Locate the cell with the specified text and output its [X, Y] center coordinate. 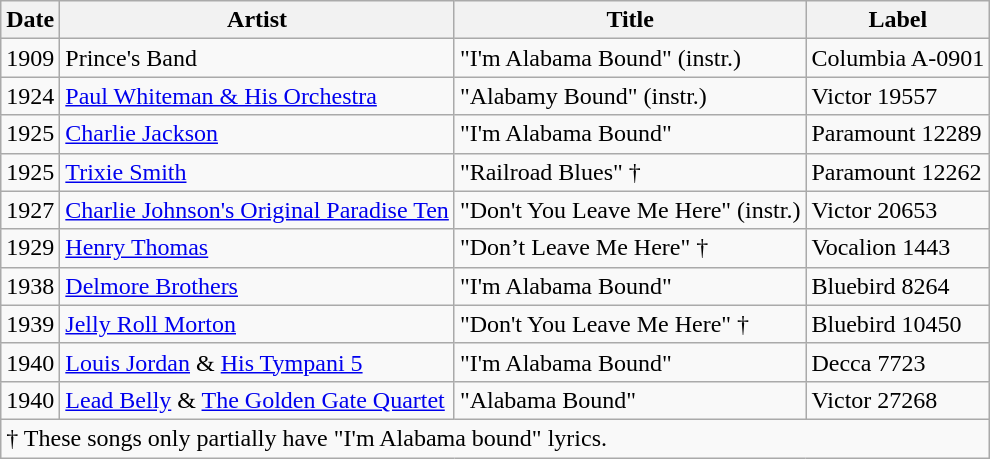
"Don't You Leave Me Here" (instr.) [630, 210]
Bluebird 8264 [898, 286]
1929 [30, 248]
Victor 20653 [898, 210]
Louis Jordan & His Tympani 5 [258, 362]
Delmore Brothers [258, 286]
1924 [30, 96]
Paul Whiteman & His Orchestra [258, 96]
"Don’t Leave Me Here" † [630, 248]
Paramount 12262 [898, 172]
Paramount 12289 [898, 134]
Victor 27268 [898, 400]
Decca 7723 [898, 362]
Prince's Band [258, 58]
"Alabama Bound" [630, 400]
Trixie Smith [258, 172]
Date [30, 20]
1927 [30, 210]
Jelly Roll Morton [258, 324]
Lead Belly & The Golden Gate Quartet [258, 400]
"I'm Alabama Bound" (instr.) [630, 58]
"Railroad Blues" † [630, 172]
Charlie Johnson's Original Paradise Ten [258, 210]
"Alabamy Bound" (instr.) [630, 96]
Victor 19557 [898, 96]
Title [630, 20]
Vocalion 1443 [898, 248]
Artist [258, 20]
Label [898, 20]
"Don't You Leave Me Here" † [630, 324]
Charlie Jackson [258, 134]
Bluebird 10450 [898, 324]
1938 [30, 286]
1939 [30, 324]
Henry Thomas [258, 248]
Columbia A-0901 [898, 58]
1909 [30, 58]
† These songs only partially have "I'm Alabama bound" lyrics. [496, 438]
